For the text-containing cell, return its midpoint in (x, y) coordinate format. 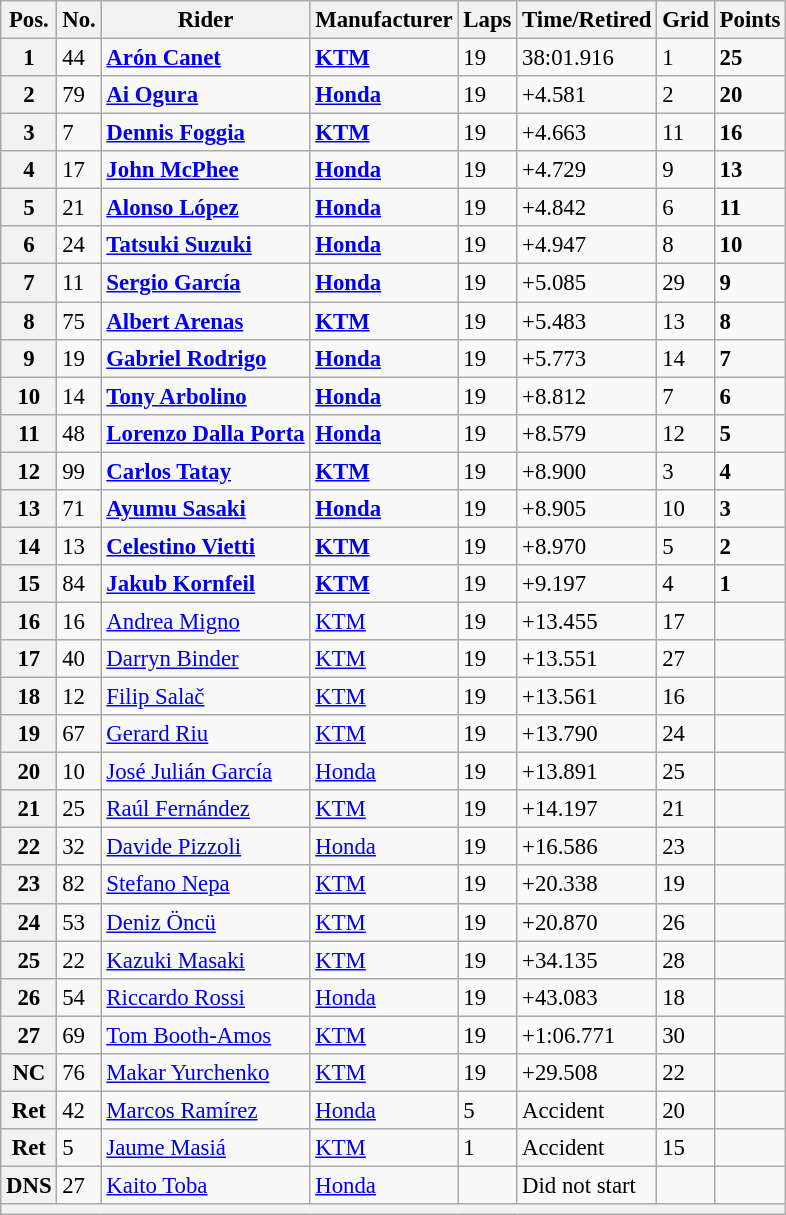
+4.947 (587, 245)
42 (79, 1110)
67 (79, 734)
+8.812 (587, 396)
John McPhee (206, 170)
Points (750, 20)
+4.581 (587, 95)
Albert Arenas (206, 321)
+20.338 (587, 885)
+16.586 (587, 847)
76 (79, 1073)
84 (79, 584)
Gabriel Rodrigo (206, 358)
Carlos Tatay (206, 471)
Celestino Vietti (206, 546)
+8.900 (587, 471)
Gerard Riu (206, 734)
Tony Arbolino (206, 396)
Laps (488, 20)
79 (79, 95)
Arón Canet (206, 58)
+8.905 (587, 509)
32 (79, 847)
75 (79, 321)
+5.773 (587, 358)
54 (79, 997)
+4.663 (587, 133)
Jaume Masiá (206, 1148)
Riccardo Rossi (206, 997)
+13.551 (587, 659)
+9.197 (587, 584)
NC (29, 1073)
+4.842 (587, 208)
44 (79, 58)
Raúl Fernández (206, 809)
38:01.916 (587, 58)
Marcos Ramírez (206, 1110)
30 (686, 1035)
Rider (206, 20)
29 (686, 283)
Tatsuki Suzuki (206, 245)
Jakub Kornfeil (206, 584)
Ayumu Sasaki (206, 509)
+1:06.771 (587, 1035)
+29.508 (587, 1073)
Davide Pizzoli (206, 847)
Kazuki Masaki (206, 960)
53 (79, 922)
Manufacturer (384, 20)
48 (79, 433)
Lorenzo Dalla Porta (206, 433)
71 (79, 509)
Makar Yurchenko (206, 1073)
Kaito Toba (206, 1185)
Andrea Migno (206, 621)
82 (79, 885)
+8.579 (587, 433)
Tom Booth-Amos (206, 1035)
Stefano Nepa (206, 885)
+43.083 (587, 997)
+13.790 (587, 734)
+20.870 (587, 922)
+5.483 (587, 321)
Pos. (29, 20)
+4.729 (587, 170)
+13.561 (587, 697)
69 (79, 1035)
José Julián García (206, 772)
+13.455 (587, 621)
40 (79, 659)
+8.970 (587, 546)
+13.891 (587, 772)
Did not start (587, 1185)
DNS (29, 1185)
Time/Retired (587, 20)
Ai Ogura (206, 95)
+14.197 (587, 809)
Alonso López (206, 208)
28 (686, 960)
Dennis Foggia (206, 133)
Darryn Binder (206, 659)
+34.135 (587, 960)
+5.085 (587, 283)
Sergio García (206, 283)
Filip Salač (206, 697)
No. (79, 20)
Deniz Öncü (206, 922)
99 (79, 471)
Grid (686, 20)
